Output the (X, Y) coordinate of the center of the cell containing the given text.  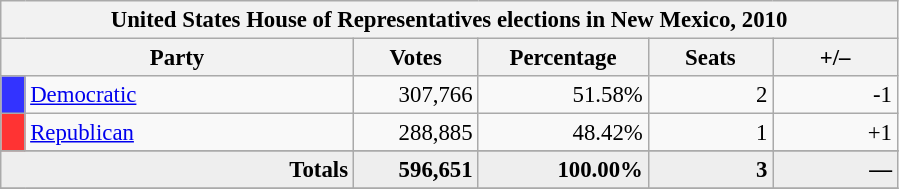
+1 (836, 133)
Party (178, 58)
Republican (189, 133)
United States House of Representatives elections in New Mexico, 2010 (450, 20)
+/– (836, 58)
51.58% (563, 95)
48.42% (563, 133)
307,766 (416, 95)
Seats (710, 58)
-1 (836, 95)
— (836, 170)
Votes (416, 58)
2 (710, 95)
Democratic (189, 95)
Percentage (563, 58)
288,885 (416, 133)
Totals (178, 170)
3 (710, 170)
100.00% (563, 170)
1 (710, 133)
596,651 (416, 170)
